Return the [x, y] coordinate for the center point of the cell that contains the specified text.  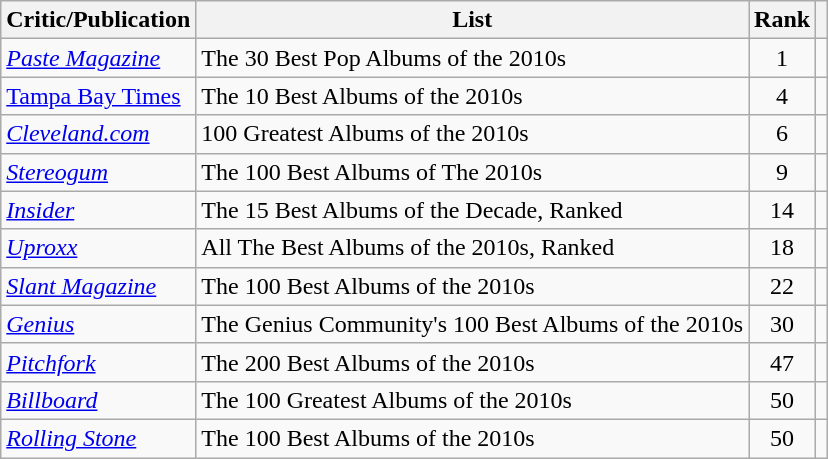
18 [782, 248]
30 [782, 324]
Pitchfork [98, 362]
22 [782, 286]
The 10 Best Albums of the 2010s [472, 96]
4 [782, 96]
The Genius Community's 100 Best Albums of the 2010s [472, 324]
List [472, 20]
6 [782, 134]
Critic/Publication [98, 20]
The 200 Best Albums of the 2010s [472, 362]
The 100 Greatest Albums of the 2010s [472, 400]
9 [782, 172]
Cleveland.com [98, 134]
Rank [782, 20]
Stereogum [98, 172]
The 15 Best Albums of the Decade, Ranked [472, 210]
Paste Magazine [98, 58]
Billboard [98, 400]
Insider [98, 210]
Tampa Bay Times [98, 96]
Rolling Stone [98, 438]
100 Greatest Albums of the 2010s [472, 134]
The 30 Best Pop Albums of the 2010s [472, 58]
14 [782, 210]
Uproxx [98, 248]
1 [782, 58]
Genius [98, 324]
47 [782, 362]
The 100 Best Albums of The 2010s [472, 172]
All The Best Albums of the 2010s, Ranked [472, 248]
Slant Magazine [98, 286]
